Scan for the cell matching the given text and deliver its [X, Y] coordinate at center. 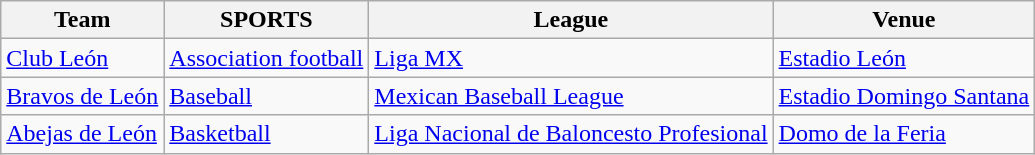
Estadio León [904, 58]
Abejas de León [82, 134]
Team [82, 20]
Bravos de León [82, 96]
Association football [266, 58]
Mexican Baseball League [571, 96]
SPORTS [266, 20]
Club León [82, 58]
Liga Nacional de Baloncesto Profesional [571, 134]
Domo de la Feria [904, 134]
Estadio Domingo Santana [904, 96]
Venue [904, 20]
League [571, 20]
Liga MX [571, 58]
Basketball [266, 134]
Baseball [266, 96]
